Locate the cell with the specified text and output its (x, y) center coordinate. 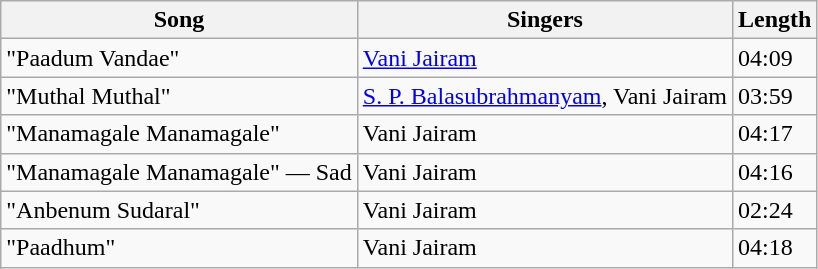
04:09 (775, 58)
"Manamagale Manamagale" (180, 134)
"Paadum Vandae" (180, 58)
04:18 (775, 248)
"Anbenum Sudaral" (180, 210)
S. P. Balasubrahmanyam, Vani Jairam (544, 96)
Song (180, 20)
"Muthal Muthal" (180, 96)
"Manamagale Manamagale" — Sad (180, 172)
03:59 (775, 96)
04:17 (775, 134)
Singers (544, 20)
04:16 (775, 172)
02:24 (775, 210)
Length (775, 20)
"Paadhum" (180, 248)
